Locate the cell with the specified text and output its (X, Y) center coordinate. 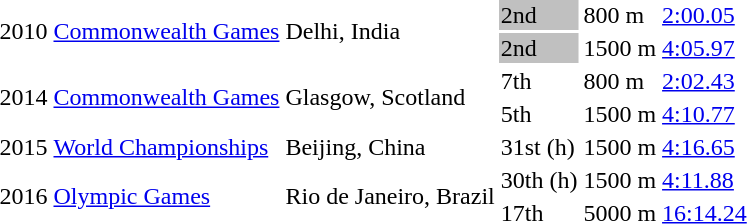
Delhi, India (390, 32)
5th (539, 114)
31st (h) (539, 147)
Beijing, China (390, 147)
Glasgow, Scotland (390, 98)
World Championships (166, 147)
7th (539, 81)
30th (h) (539, 180)
